Capture the cell that displays the provided text and extract its [X, Y] central coordinate. 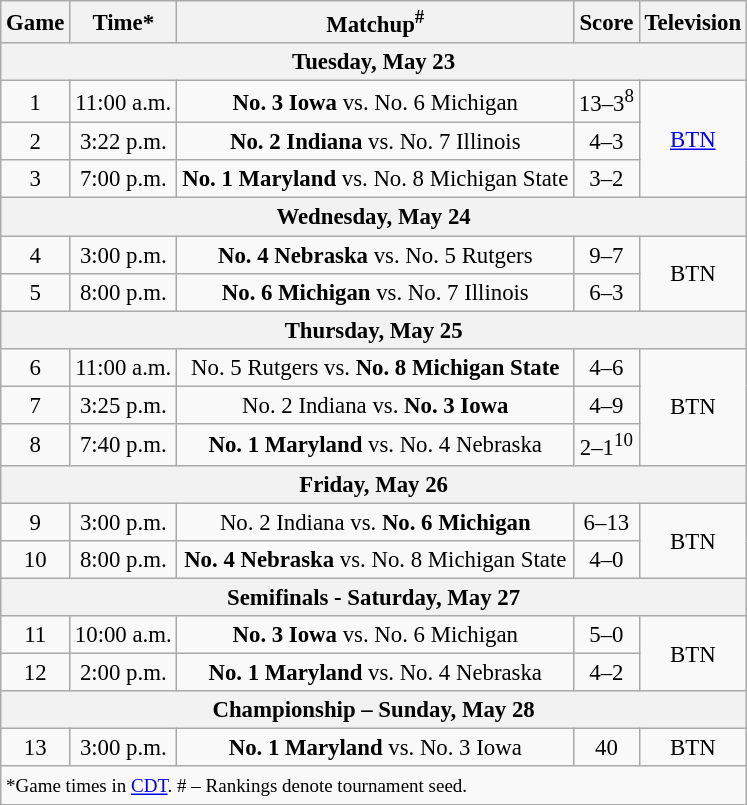
Television [692, 22]
12 [36, 673]
9–7 [607, 255]
Championship – Sunday, May 28 [374, 710]
7:40 p.m. [124, 445]
Score [607, 22]
3:25 p.m. [124, 405]
No. 5 Rutgers vs. No. 8 Michigan State [376, 367]
No. 1 Maryland vs. No. 3 Iowa [376, 748]
1 [36, 102]
7:00 p.m. [124, 179]
No. 6 Michigan vs. No. 7 Illinois [376, 292]
10 [36, 560]
No. 1 Maryland vs. No. 8 Michigan State [376, 179]
Tuesday, May 23 [374, 62]
Game [36, 22]
*Game times in CDT. # – Rankings denote tournament seed. [374, 786]
3 [36, 179]
6–13 [607, 522]
4 [36, 255]
4–9 [607, 405]
3:22 p.m. [124, 142]
Matchup# [376, 22]
No. 4 Nebraska vs. No. 8 Michigan State [376, 560]
2:00 p.m. [124, 673]
9 [36, 522]
Semifinals - Saturday, May 27 [374, 598]
4–2 [607, 673]
Time* [124, 22]
No. 2 Indiana vs. No. 7 Illinois [376, 142]
3–2 [607, 179]
13–38 [607, 102]
5 [36, 292]
Friday, May 26 [374, 485]
2 [36, 142]
Wednesday, May 24 [374, 217]
13 [36, 748]
11 [36, 635]
4–3 [607, 142]
4–6 [607, 367]
40 [607, 748]
10:00 a.m. [124, 635]
7 [36, 405]
No. 2 Indiana vs. No. 3 Iowa [376, 405]
No. 2 Indiana vs. No. 6 Michigan [376, 522]
Thursday, May 25 [374, 330]
6 [36, 367]
No. 4 Nebraska vs. No. 5 Rutgers [376, 255]
8 [36, 445]
5–0 [607, 635]
4–0 [607, 560]
2–110 [607, 445]
6–3 [607, 292]
